Provide the (x, y) coordinate of the cell's center where the given text is located.  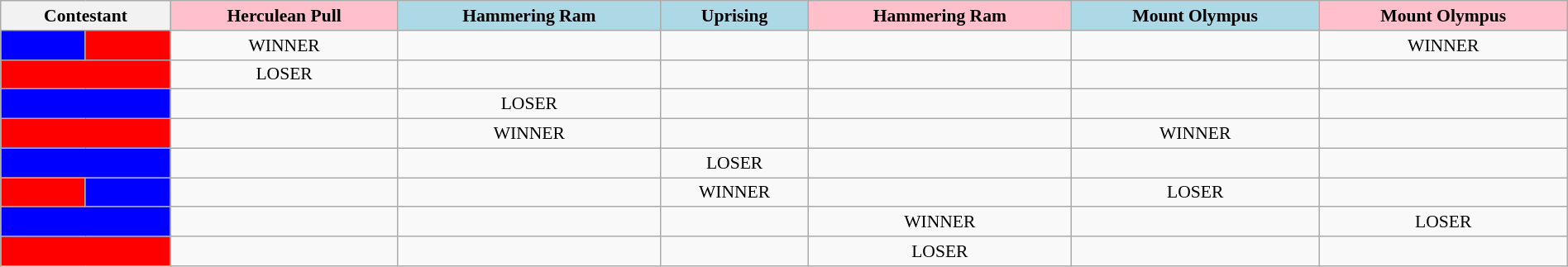
Uprising (734, 16)
Herculean Pull (284, 16)
Contestant (86, 16)
